Identify which cell holds the provided text, then report its (X, Y) central coordinate. 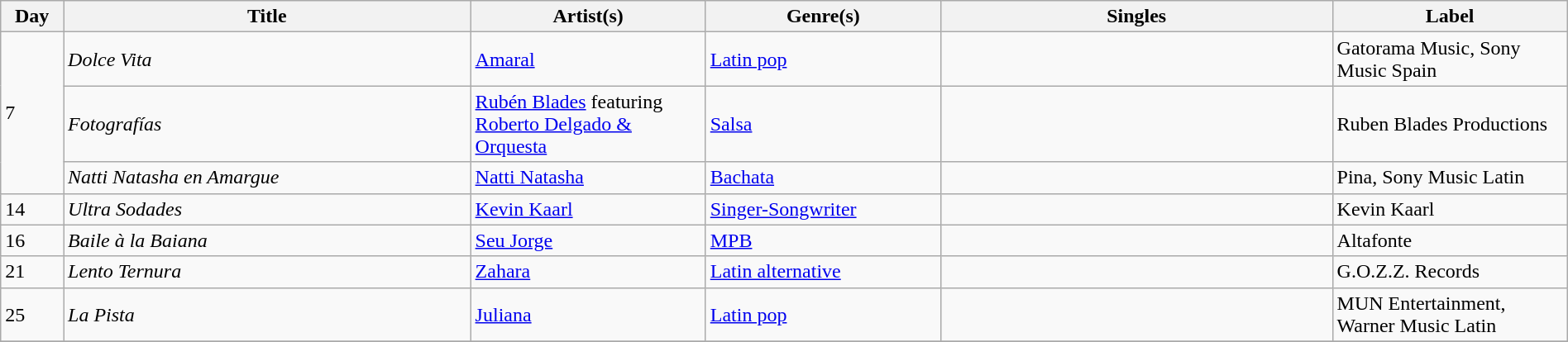
Natti Natasha en Amargue (268, 178)
Seu Jorge (588, 240)
Salsa (823, 124)
21 (32, 272)
G.O.Z.Z. Records (1450, 272)
14 (32, 209)
Baile à la Baiana (268, 240)
Singer-Songwriter (823, 209)
Gatorama Music, Sony Music Spain (1450, 59)
25 (32, 314)
Natti Natasha (588, 178)
Pina, Sony Music Latin (1450, 178)
Ruben Blades Productions (1450, 124)
16 (32, 240)
Singles (1136, 17)
Day (32, 17)
Artist(s) (588, 17)
La Pista (268, 314)
Ultra Sodades (268, 209)
Latin alternative (823, 272)
MUN Entertainment, Warner Music Latin (1450, 314)
Rubén Blades featuring Roberto Delgado & Orquesta (588, 124)
Fotografías (268, 124)
Dolce Vita (268, 59)
MPB (823, 240)
Title (268, 17)
7 (32, 112)
Amaral (588, 59)
Genre(s) (823, 17)
Lento Ternura (268, 272)
Altafonte (1450, 240)
Bachata (823, 178)
Label (1450, 17)
Zahara (588, 272)
Juliana (588, 314)
